Detect which cell encompasses the target text, then output its [X, Y] center coordinate. 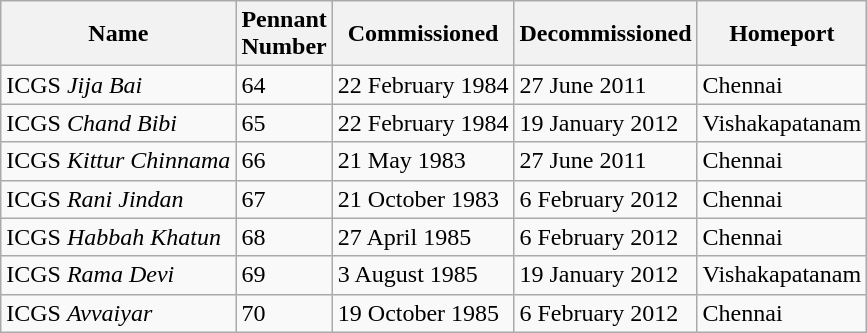
65 [284, 123]
19 October 1985 [423, 313]
66 [284, 161]
67 [284, 199]
ICGS Habbah Khatun [118, 237]
Decommissioned [606, 34]
ICGS Rama Devi [118, 275]
Name [118, 34]
21 October 1983 [423, 199]
69 [284, 275]
3 August 1985 [423, 275]
27 April 1985 [423, 237]
70 [284, 313]
ICGS Jija Bai [118, 85]
ICGS Kittur Chinnama [118, 161]
ICGS Avvaiyar [118, 313]
Homeport [782, 34]
21 May 1983 [423, 161]
64 [284, 85]
68 [284, 237]
Commissioned [423, 34]
PennantNumber [284, 34]
ICGS Chand Bibi [118, 123]
ICGS Rani Jindan [118, 199]
